Pinpoint the cell where the given text exists, returning its (X, Y) midpoint coordinate. 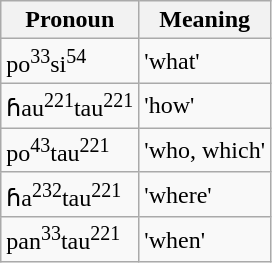
Pronoun (70, 20)
po33si54 (70, 62)
'when' (205, 240)
'who, which' (205, 150)
ɦa232tau221 (70, 194)
'how' (205, 106)
'where' (205, 194)
'what' (205, 62)
ɦau221tau221 (70, 106)
pan33tau221 (70, 240)
po43tau221 (70, 150)
Meaning (205, 20)
